Determine the (x, y) coordinate at the center of the cell enclosing the given text.  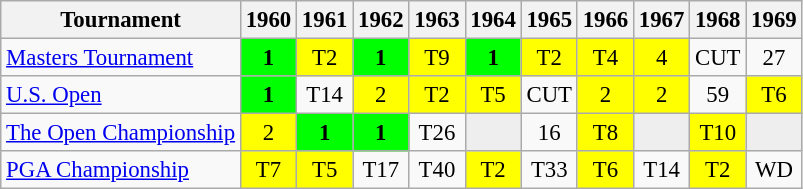
WD (774, 170)
T26 (437, 133)
T8 (605, 133)
16 (549, 133)
1969 (774, 20)
1965 (549, 20)
T17 (381, 170)
T7 (268, 170)
Tournament (121, 20)
1966 (605, 20)
1968 (718, 20)
4 (661, 58)
27 (774, 58)
PGA Championship (121, 170)
The Open Championship (121, 133)
1967 (661, 20)
Masters Tournament (121, 58)
T40 (437, 170)
1962 (381, 20)
1964 (493, 20)
1960 (268, 20)
T10 (718, 133)
1963 (437, 20)
T33 (549, 170)
T9 (437, 58)
1961 (325, 20)
59 (718, 95)
U.S. Open (121, 95)
T4 (605, 58)
